Extract the [X, Y] coordinate from the center of the cell holding the provided text.  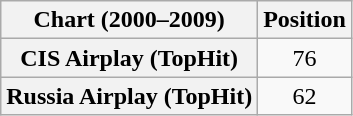
Chart (2000–2009) [130, 20]
62 [305, 96]
Russia Airplay (TopHit) [130, 96]
Position [305, 20]
76 [305, 58]
CIS Airplay (TopHit) [130, 58]
